Identify which cell holds the provided text, then report its (x, y) central coordinate. 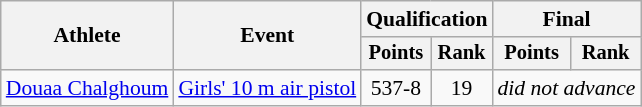
Douaa Chalghoum (88, 88)
Final (567, 19)
19 (462, 88)
Athlete (88, 36)
did not advance (567, 88)
Event (267, 36)
537-8 (396, 88)
Girls' 10 m air pistol (267, 88)
Qualification (426, 19)
